Locate the cell with the specified text and output its [x, y] center coordinate. 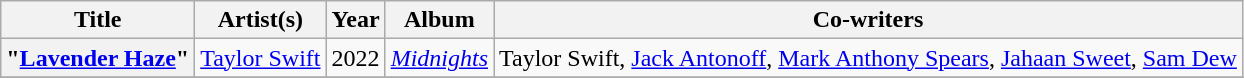
Taylor Swift [260, 58]
Taylor Swift, Jack Antonoff, Mark Anthony Spears, Jahaan Sweet, Sam Dew [868, 58]
Year [356, 20]
Title [98, 20]
2022 [356, 58]
"Lavender Haze" [98, 58]
Co-writers [868, 20]
Album [439, 20]
Midnights [439, 58]
Artist(s) [260, 20]
